For the text-containing cell, return its midpoint in [X, Y] coordinate format. 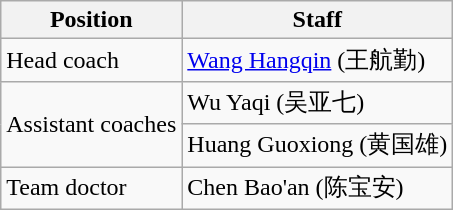
Head coach [92, 60]
Assistant coaches [92, 124]
Team doctor [92, 188]
Staff [318, 20]
Huang Guoxiong (黄国雄) [318, 146]
Wang Hangqin (王航勤) [318, 60]
Position [92, 20]
Chen Bao'an (陈宝安) [318, 188]
Wu Yaqi (吴亚七) [318, 102]
